Return the [x, y] coordinate for the center point of the cell that contains the specified text.  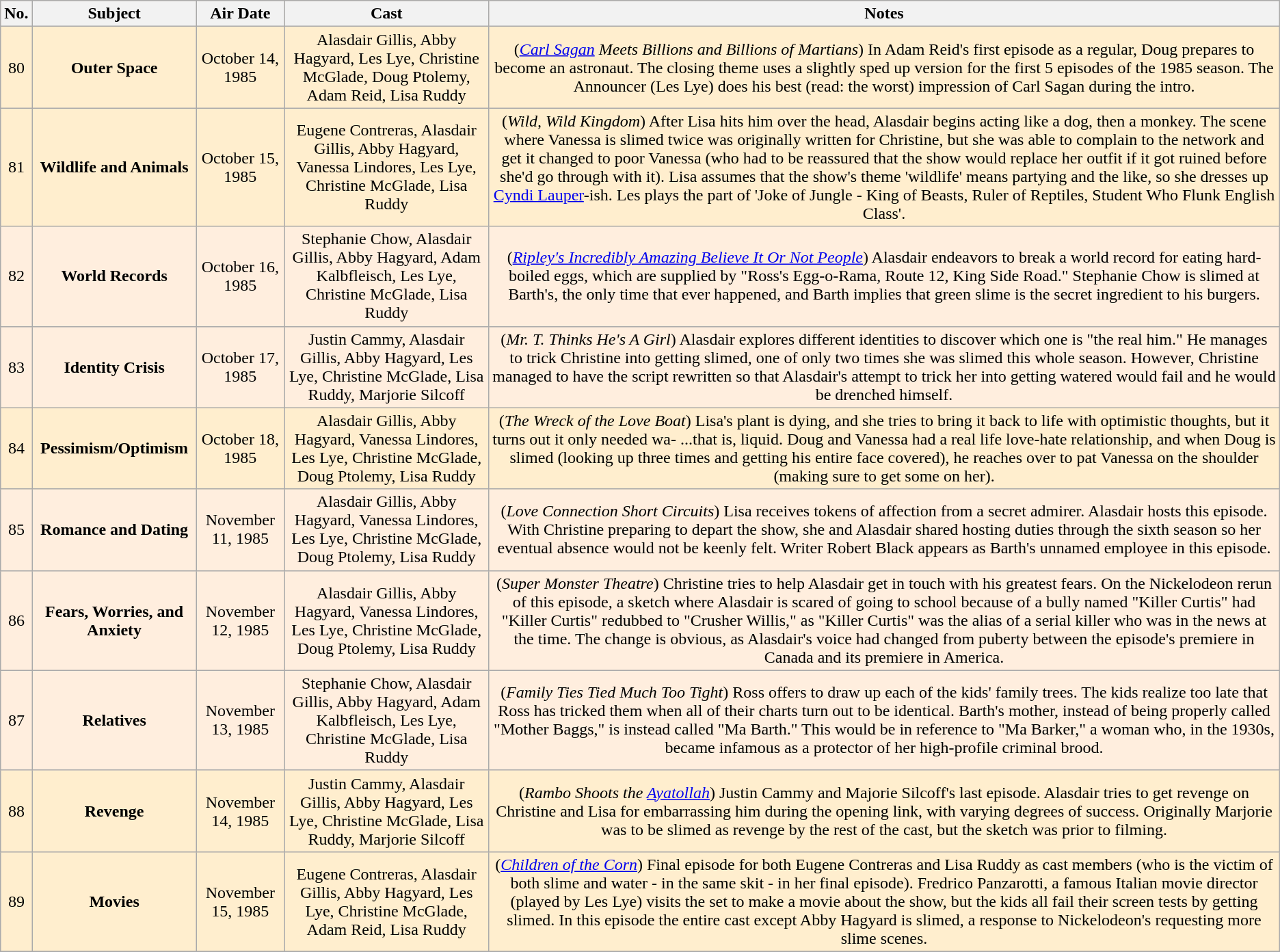
November 12, 1985 [241, 620]
89 [16, 901]
80 [16, 67]
88 [16, 811]
Fears, Worries, and Anxiety [114, 620]
November 13, 1985 [241, 720]
No. [16, 14]
Identity Crisis [114, 367]
83 [16, 367]
October 16, 1985 [241, 276]
86 [16, 620]
Wildlife and Animals [114, 167]
87 [16, 720]
Revenge [114, 811]
Relatives [114, 720]
November 14, 1985 [241, 811]
Pessimism/Optimism [114, 449]
Cast [387, 14]
Alasdair Gillis, Abby Hagyard, Les Lye, Christine McGlade, Doug Ptolemy, Adam Reid, Lisa Ruddy [387, 67]
Air Date [241, 14]
Eugene Contreras, Alasdair Gillis, Abby Hagyard, Les Lye, Christine McGlade, Adam Reid, Lisa Ruddy [387, 901]
November 11, 1985 [241, 529]
October 14, 1985 [241, 67]
Outer Space [114, 67]
November 15, 1985 [241, 901]
Eugene Contreras, Alasdair Gillis, Abby Hagyard, Vanessa Lindores, Les Lye, Christine McGlade, Lisa Ruddy [387, 167]
84 [16, 449]
81 [16, 167]
Subject [114, 14]
October 18, 1985 [241, 449]
October 15, 1985 [241, 167]
Romance and Dating [114, 529]
Movies [114, 901]
October 17, 1985 [241, 367]
82 [16, 276]
Notes [884, 14]
World Records [114, 276]
85 [16, 529]
